For the text-containing cell, return its midpoint in (X, Y) coordinate format. 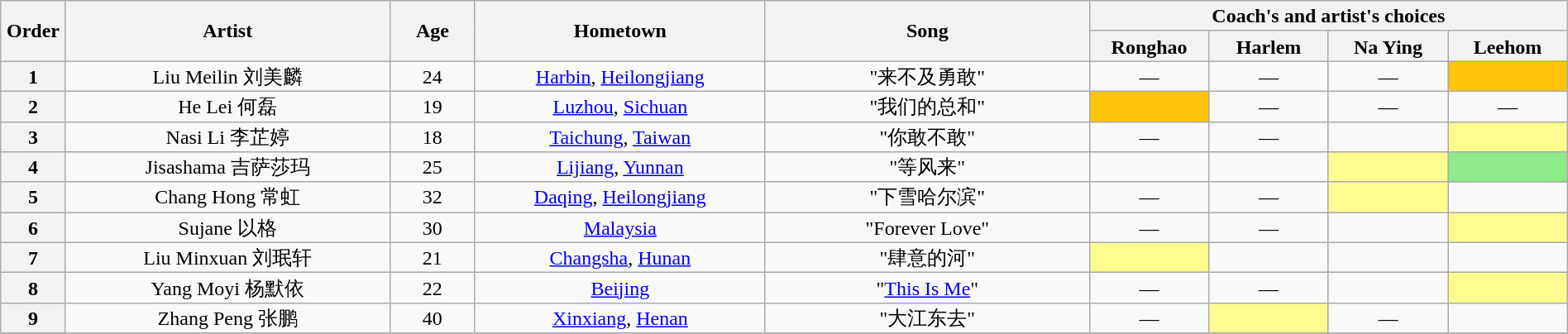
Liu Meilin 刘美麟 (227, 76)
"下雪哈尔滨" (927, 197)
8 (33, 288)
"等风来" (927, 167)
1 (33, 76)
5 (33, 197)
"肆意的河" (927, 258)
Harlem (1269, 46)
6 (33, 228)
"Forever Love" (927, 228)
32 (432, 197)
Coach's and artist's choices (1328, 17)
Na Ying (1388, 46)
Artist (227, 31)
19 (432, 106)
"我们的总和" (927, 106)
2 (33, 106)
Daqing, Heilongjiang (620, 197)
Beijing (620, 288)
Nasi Li 李芷婷 (227, 137)
3 (33, 137)
Ronghao (1149, 46)
He Lei 何磊 (227, 106)
"来不及勇敢" (927, 76)
Liu Minxuan 刘珉轩 (227, 258)
Xinxiang, Henan (620, 317)
Yang Moyi 杨默依 (227, 288)
21 (432, 258)
22 (432, 288)
Luzhou, Sichuan (620, 106)
"你敢不敢" (927, 137)
25 (432, 167)
Zhang Peng 张鹏 (227, 317)
Changsha, Hunan (620, 258)
Chang Hong 常虹 (227, 197)
7 (33, 258)
"This Is Me" (927, 288)
Jisashama 吉萨莎玛 (227, 167)
Age (432, 31)
Taichung, Taiwan (620, 137)
40 (432, 317)
Order (33, 31)
18 (432, 137)
9 (33, 317)
24 (432, 76)
4 (33, 167)
Harbin, Heilongjiang (620, 76)
Leehom (1508, 46)
Song (927, 31)
Malaysia (620, 228)
"大江东去" (927, 317)
30 (432, 228)
Sujane 以格 (227, 228)
Hometown (620, 31)
Lijiang, Yunnan (620, 167)
